Extract the [x, y] coordinate from the center of the cell holding the provided text.  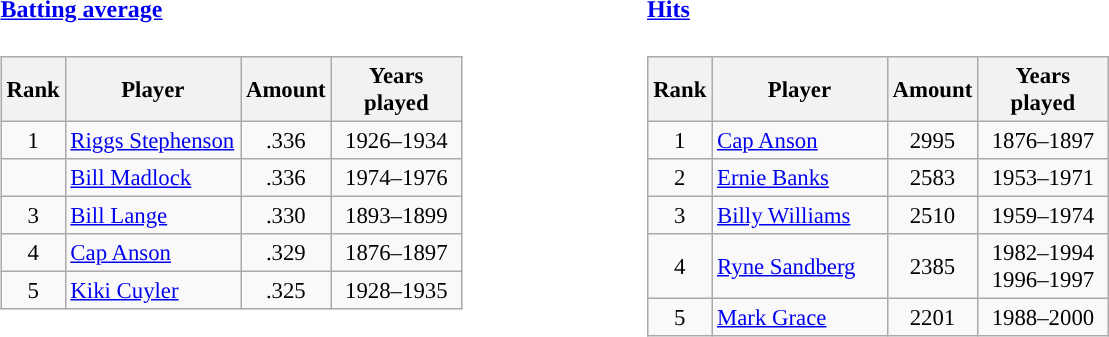
Billy Williams [800, 215]
2201 [932, 317]
.329 [286, 252]
Riggs Stephenson [153, 140]
2995 [932, 140]
Ryne Sandberg [800, 266]
Ernie Banks [800, 177]
.330 [286, 215]
1926–1934 [396, 140]
1928–1935 [396, 290]
2583 [932, 177]
1953–1971 [1044, 177]
Bill Lange [153, 215]
1974–1976 [396, 177]
2510 [932, 215]
Mark Grace [800, 317]
1982–19941996–1997 [1044, 266]
1988–2000 [1044, 317]
Kiki Cuyler [153, 290]
1893–1899 [396, 215]
2 [680, 177]
Bill Madlock [153, 177]
2385 [932, 266]
1959–1974 [1044, 215]
.325 [286, 290]
